From the cell containing the given text, extract its center point as [x, y] coordinate. 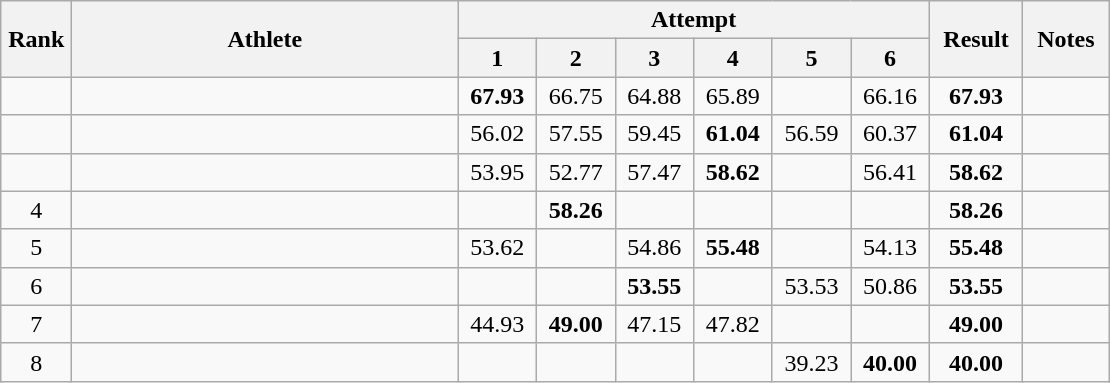
3 [654, 58]
57.55 [576, 134]
47.82 [734, 324]
54.13 [890, 248]
53.53 [812, 286]
44.93 [498, 324]
Athlete [265, 39]
8 [36, 362]
56.59 [812, 134]
53.95 [498, 172]
7 [36, 324]
53.62 [498, 248]
54.86 [654, 248]
Result [976, 39]
1 [498, 58]
50.86 [890, 286]
39.23 [812, 362]
65.89 [734, 96]
Rank [36, 39]
56.41 [890, 172]
47.15 [654, 324]
Attempt [694, 20]
52.77 [576, 172]
2 [576, 58]
60.37 [890, 134]
59.45 [654, 134]
66.16 [890, 96]
64.88 [654, 96]
57.47 [654, 172]
56.02 [498, 134]
Notes [1066, 39]
66.75 [576, 96]
